Find where the given text appears and provide that cell's center as [X, Y] coordinate. 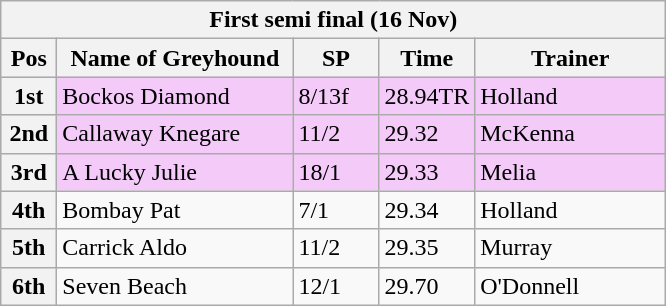
29.70 [427, 286]
O'Donnell [570, 286]
1st [29, 96]
A Lucky Julie [175, 172]
Trainer [570, 58]
29.35 [427, 248]
SP [336, 58]
28.94TR [427, 96]
Melia [570, 172]
Carrick Aldo [175, 248]
2nd [29, 134]
Murray [570, 248]
4th [29, 210]
McKenna [570, 134]
Seven Beach [175, 286]
3rd [29, 172]
Name of Greyhound [175, 58]
Time [427, 58]
12/1 [336, 286]
Pos [29, 58]
29.32 [427, 134]
18/1 [336, 172]
7/1 [336, 210]
8/13f [336, 96]
First semi final (16 Nov) [334, 20]
Bockos Diamond [175, 96]
Bombay Pat [175, 210]
6th [29, 286]
29.33 [427, 172]
5th [29, 248]
Callaway Knegare [175, 134]
29.34 [427, 210]
